From the cell containing the given text, extract its center point as [X, Y] coordinate. 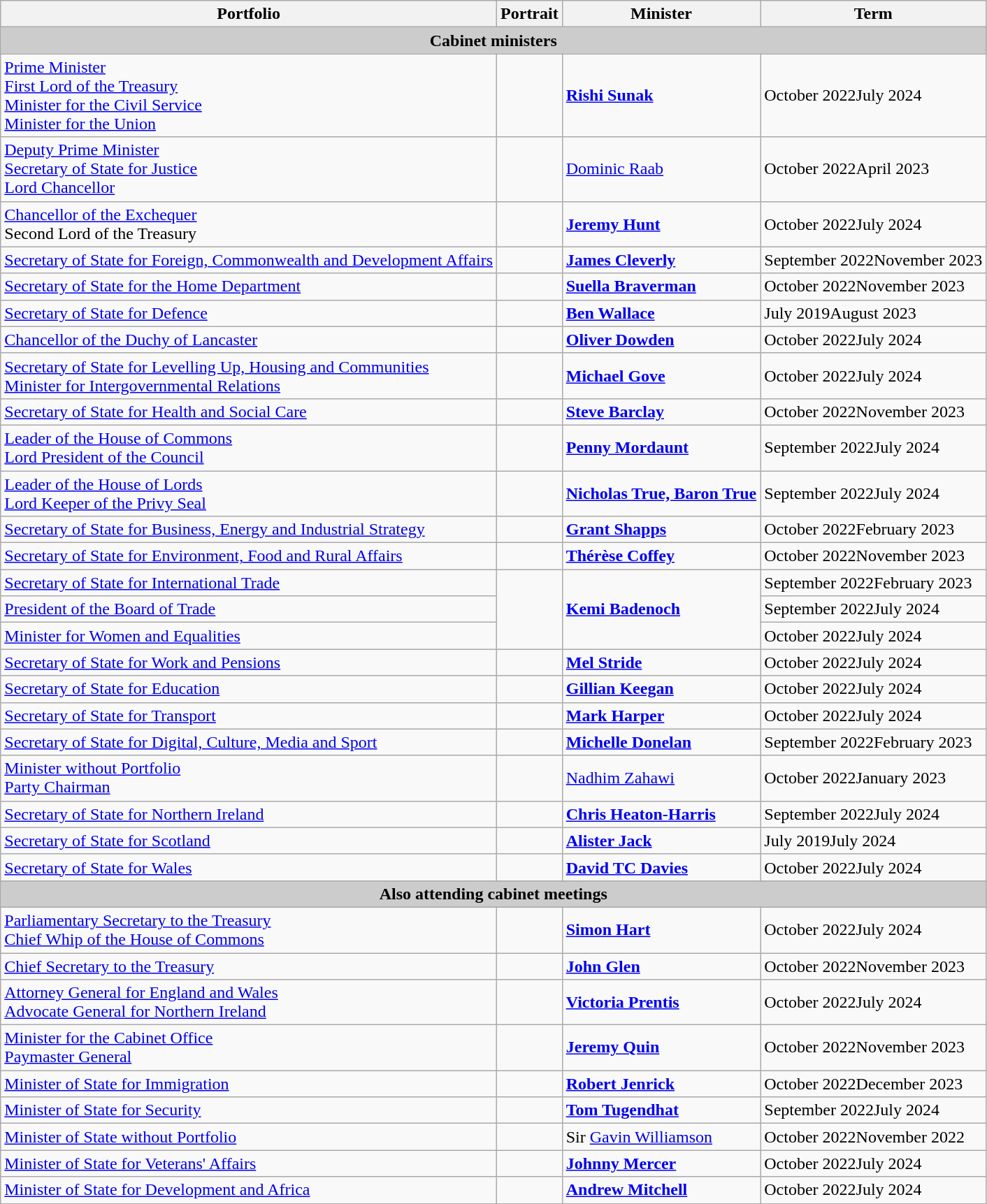
Jeremy Quin [661, 1048]
July 2019August 2023 [874, 313]
July 2019July 2024 [874, 841]
Leader of the House of Lords Lord Keeper of the Privy Seal [249, 493]
Chancellor of the ExchequerSecond Lord of the Treasury [249, 224]
Minister for the Cabinet OfficePaymaster General [249, 1048]
James Cleverly [661, 260]
Oliver Dowden [661, 340]
Minister without PortfolioParty Chairman [249, 778]
Attorney General for England and WalesAdvocate General for Northern Ireland [249, 1002]
Term [874, 14]
Sir Gavin Williamson [661, 1137]
Minister of State for Development and Africa [249, 1190]
Cabinet ministers [493, 41]
Minister for Women and Equalities [249, 636]
Secretary of State for Defence [249, 313]
Suella Braverman [661, 287]
Chief Secretary to the Treasury [249, 966]
Tom Tugendhat [661, 1110]
Thérèse Coffey [661, 556]
Secretary of State for the Home Department [249, 287]
President of the Board of Trade [249, 609]
October 2022December 2023 [874, 1084]
David TC Davies [661, 867]
Portfolio [249, 14]
Johnny Mercer [661, 1163]
October 2022November 2022 [874, 1137]
Secretary of State for Scotland [249, 841]
Secretary of State for Work and Pensions [249, 662]
Secretary of State for Foreign, Commonwealth and Development Affairs [249, 260]
Grant Shapps [661, 530]
Parliamentary Secretary to the TreasuryChief Whip of the House of Commons [249, 929]
Alister Jack [661, 841]
John Glen [661, 966]
Victoria Prentis [661, 1002]
Secretary of State for Wales [249, 867]
Dominic Raab [661, 169]
Rishi Sunak [661, 95]
Minister of State for Immigration [249, 1084]
October 2022January 2023 [874, 778]
Simon Hart [661, 929]
Nicholas True, Baron True [661, 493]
Secretary of State for Environment, Food and Rural Affairs [249, 556]
September 2022November 2023 [874, 260]
Secretary of State for Levelling Up, Housing and CommunitiesMinister for Intergovernmental Relations [249, 376]
Portrait [530, 14]
October 2022April 2023 [874, 169]
Minister of State without Portfolio [249, 1137]
Secretary of State for International Trade [249, 583]
Chris Heaton-Harris [661, 814]
Deputy Prime MinisterSecretary of State for JusticeLord Chancellor [249, 169]
October 2022February 2023 [874, 530]
Kemi Badenoch [661, 609]
Michael Gove [661, 376]
Robert Jenrick [661, 1084]
Prime MinisterFirst Lord of the TreasuryMinister for the Civil ServiceMinister for the Union [249, 95]
Leader of the House of Commons Lord President of the Council [249, 447]
Secretary of State for Health and Social Care [249, 412]
Minister of State for Veterans' Affairs [249, 1163]
Secretary of State for Digital, Culture, Media and Sport [249, 742]
Andrew Mitchell [661, 1190]
Nadhim Zahawi [661, 778]
Secretary of State for Northern Ireland [249, 814]
Chancellor of the Duchy of Lancaster [249, 340]
Mel Stride [661, 662]
Penny Mordaunt [661, 447]
Ben Wallace [661, 313]
Minister of State for Security [249, 1110]
Secretary of State for Business, Energy and Industrial Strategy [249, 530]
Also attending cabinet meetings [493, 894]
Jeremy Hunt [661, 224]
Mark Harper [661, 716]
Minister [661, 14]
Gillian Keegan [661, 689]
Secretary of State for Education [249, 689]
Michelle Donelan [661, 742]
Steve Barclay [661, 412]
Secretary of State for Transport [249, 716]
